Provide the [x, y] coordinate of the cell's center where the given text is located.  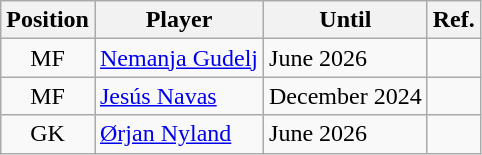
Ørjan Nyland [178, 134]
Nemanja Gudelj [178, 58]
Player [178, 20]
Until [346, 20]
December 2024 [346, 96]
Position [48, 20]
Ref. [454, 20]
Jesús Navas [178, 96]
GK [48, 134]
